Capture the cell that displays the provided text and extract its [X, Y] central coordinate. 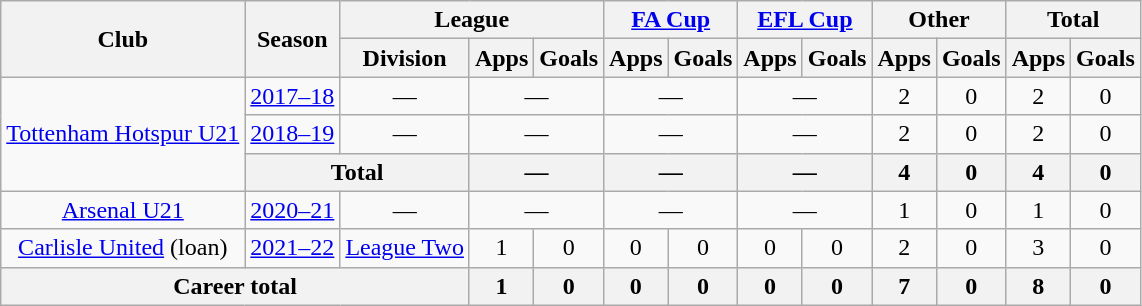
2017–18 [292, 96]
League Two [405, 248]
EFL Cup [805, 20]
Career total [236, 286]
8 [1038, 286]
Season [292, 39]
3 [1038, 248]
Division [405, 58]
2018–19 [292, 134]
Club [123, 39]
7 [904, 286]
Other [939, 20]
Carlisle United (loan) [123, 248]
FA Cup [671, 20]
Tottenham Hotspur U21 [123, 134]
2020–21 [292, 210]
League [472, 20]
Arsenal U21 [123, 210]
2021–22 [292, 248]
